From the cell containing the given text, extract its center point as [X, Y] coordinate. 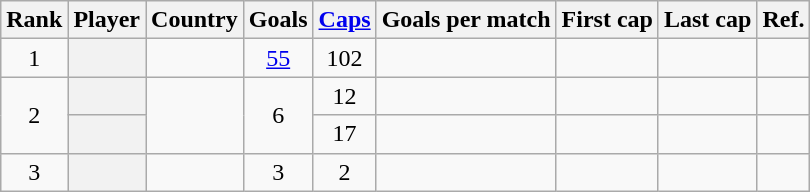
Goals per match [466, 20]
Goals [278, 20]
1 [34, 58]
6 [278, 115]
Last cap [707, 20]
17 [344, 134]
Ref. [784, 20]
55 [278, 58]
First cap [607, 20]
Player [107, 20]
102 [344, 58]
Rank [34, 20]
Country [195, 20]
12 [344, 96]
Caps [344, 20]
